Provide the (x, y) coordinate of the cell's center where the given text is located.  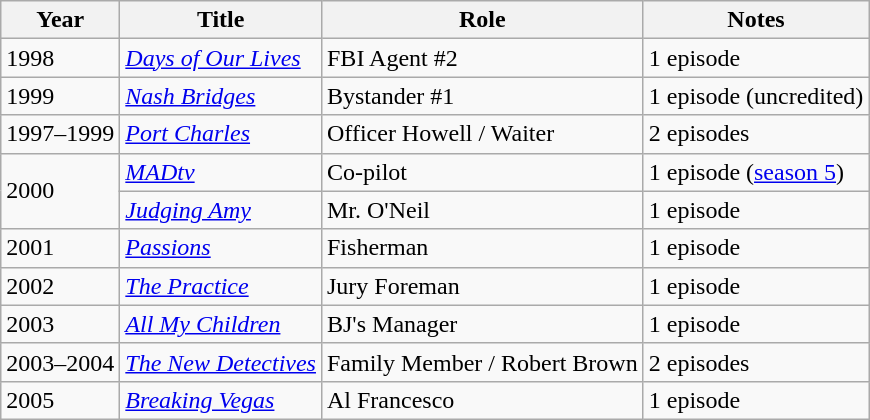
Co-pilot (482, 172)
1997–1999 (60, 134)
MADtv (221, 172)
2000 (60, 191)
Title (221, 20)
FBI Agent #2 (482, 58)
1 episode (season 5) (756, 172)
Year (60, 20)
Officer Howell / Waiter (482, 134)
Judging Amy (221, 210)
2003–2004 (60, 362)
Jury Foreman (482, 286)
Bystander #1 (482, 96)
The Practice (221, 286)
2002 (60, 286)
Family Member / Robert Brown (482, 362)
Notes (756, 20)
The New Detectives (221, 362)
2003 (60, 324)
Passions (221, 248)
Port Charles (221, 134)
BJ's Manager (482, 324)
Nash Bridges (221, 96)
2005 (60, 400)
2001 (60, 248)
All My Children (221, 324)
1 episode (uncredited) (756, 96)
Breaking Vegas (221, 400)
Role (482, 20)
Al Francesco (482, 400)
Fisherman (482, 248)
1999 (60, 96)
Mr. O'Neil (482, 210)
1998 (60, 58)
Days of Our Lives (221, 58)
